Pinpoint the cell where the given text exists, returning its [X, Y] midpoint coordinate. 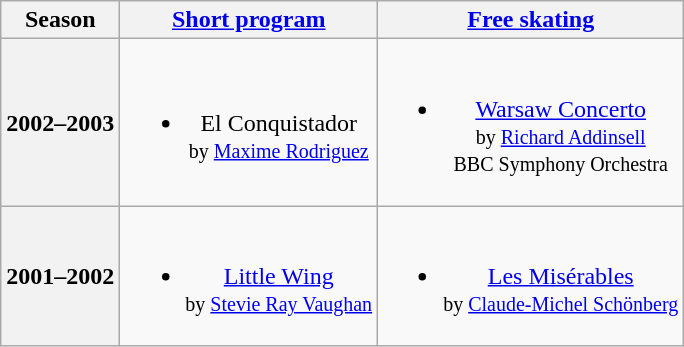
Season [60, 20]
Warsaw Concerto by Richard Addinsell BBC Symphony Orchestra [531, 122]
Free skating [531, 20]
2002–2003 [60, 122]
Les Misérables by Claude-Michel Schönberg [531, 276]
2001–2002 [60, 276]
Little Wing by Stevie Ray Vaughan [249, 276]
El Conquistador by Maxime Rodriguez [249, 122]
Short program [249, 20]
